Detect which cell encompasses the target text, then output its [X, Y] center coordinate. 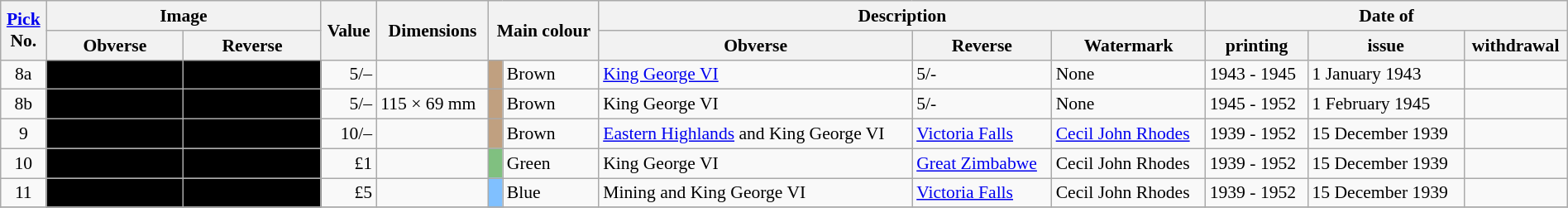
10 [23, 163]
Date of [1387, 16]
10/– [349, 134]
Main colour [544, 30]
8a [23, 75]
Blue [551, 193]
115 × 69 mm [432, 104]
issue [1386, 46]
Green [551, 163]
Image [184, 16]
Description [902, 16]
1 February 1945 [1386, 104]
Value [349, 30]
£1 [349, 163]
1945 - 1952 [1257, 104]
8b [23, 104]
Watermark [1129, 46]
1 January 1943 [1386, 75]
Mining and King George VI [756, 193]
Great Zimbabwe [982, 163]
9 [23, 134]
withdrawal [1515, 46]
PickNo. [23, 30]
11 [23, 193]
1943 - 1945 [1257, 75]
Dimensions [432, 30]
Eastern Highlands and King George VI [756, 134]
printing [1257, 46]
£5 [349, 193]
